Extract the [x, y] coordinate from the center of the cell holding the provided text.  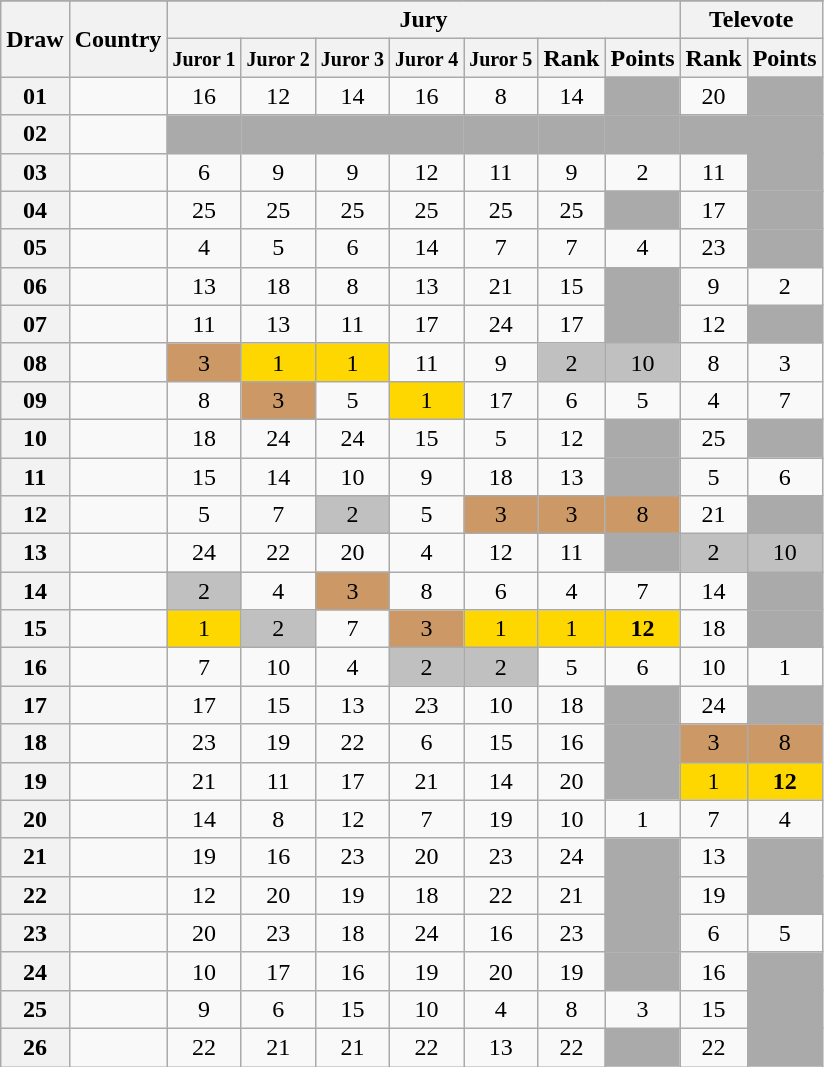
Juror 4 [426, 58]
Televote [751, 20]
Juror 2 [278, 58]
Juror 5 [501, 58]
Jury [424, 20]
Draw [35, 39]
Juror 3 [352, 58]
05 [35, 248]
04 [35, 210]
02 [35, 134]
07 [35, 324]
01 [35, 96]
09 [35, 400]
Juror 1 [204, 58]
08 [35, 362]
Country [118, 39]
06 [35, 286]
03 [35, 172]
26 [35, 1047]
